From the cell containing the given text, extract its center point as [x, y] coordinate. 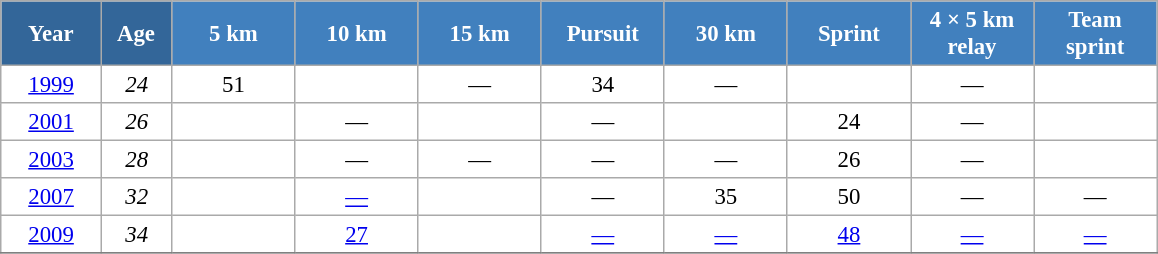
2009 [52, 235]
51 [234, 85]
2001 [52, 122]
48 [848, 235]
Sprint [848, 34]
27 [356, 235]
32 [136, 197]
Pursuit [602, 34]
1999 [52, 85]
5 km [234, 34]
50 [848, 197]
28 [136, 160]
35 [726, 197]
15 km [480, 34]
Age [136, 34]
Team sprint [1096, 34]
Year [52, 34]
4 × 5 km relay [972, 34]
30 km [726, 34]
10 km [356, 34]
2003 [52, 160]
2007 [52, 197]
